Output the (x, y) coordinate of the center of the cell containing the given text.  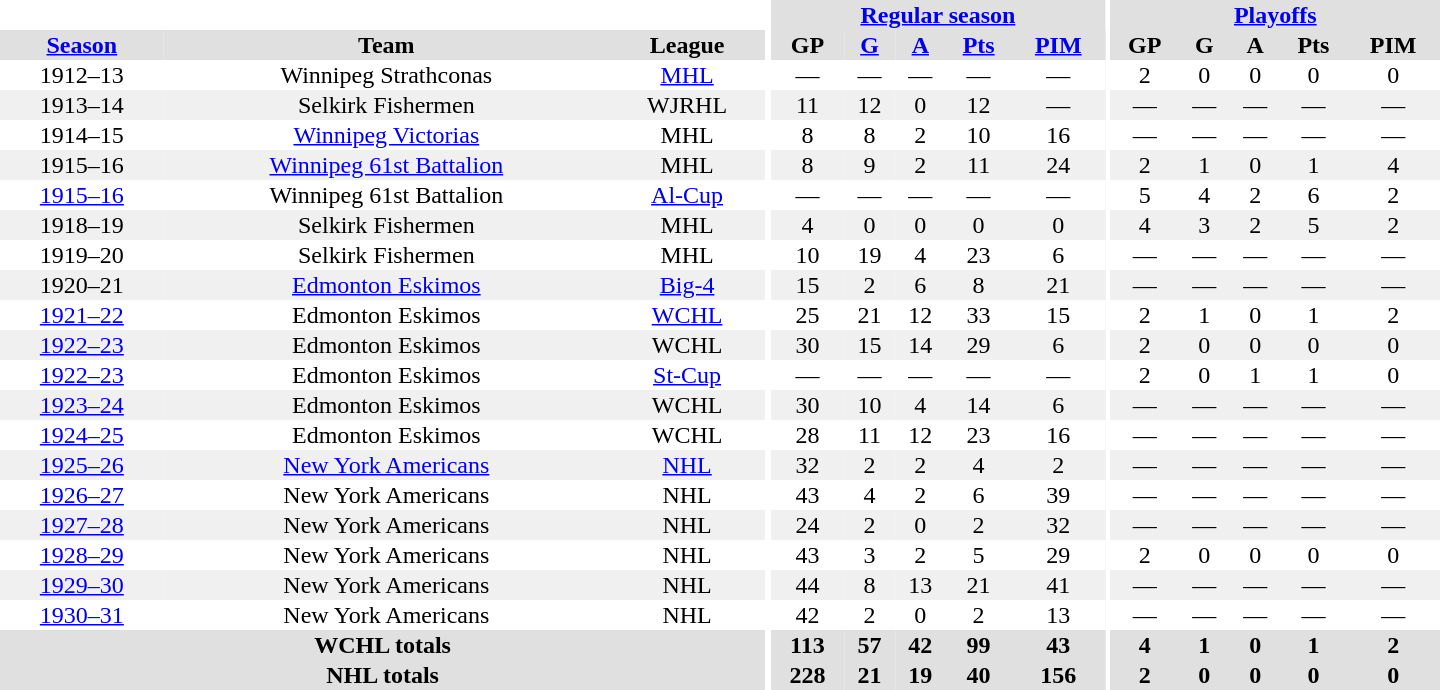
228 (808, 675)
Al-Cup (687, 195)
1918–19 (82, 225)
1921–22 (82, 315)
Season (82, 45)
1928–29 (82, 555)
1923–24 (82, 405)
Team (386, 45)
1929–30 (82, 585)
113 (808, 645)
99 (979, 645)
St-Cup (687, 375)
WJRHL (687, 105)
League (687, 45)
1914–15 (82, 135)
40 (979, 675)
25 (808, 315)
57 (870, 645)
1930–31 (82, 615)
9 (870, 165)
1913–14 (82, 105)
1919–20 (82, 255)
NHL totals (382, 675)
44 (808, 585)
1927–28 (82, 525)
33 (979, 315)
WCHL totals (382, 645)
Winnipeg Strathconas (386, 75)
1926–27 (82, 495)
1912–13 (82, 75)
Playoffs (1276, 15)
28 (808, 435)
156 (1058, 675)
1920–21 (82, 285)
1925–26 (82, 465)
39 (1058, 495)
Big-4 (687, 285)
Regular season (938, 15)
Winnipeg Victorias (386, 135)
1924–25 (82, 435)
41 (1058, 585)
